Detect which cell encompasses the target text, then output its [X, Y] center coordinate. 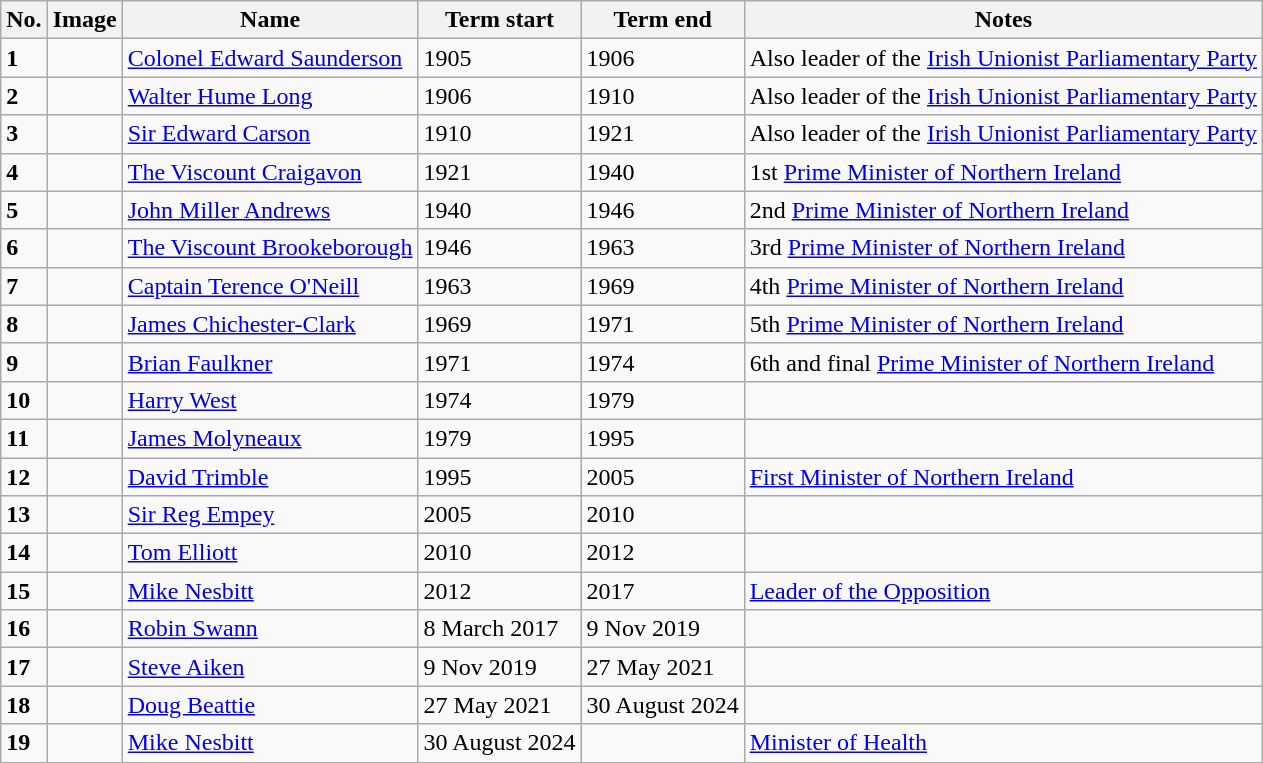
Walter Hume Long [270, 96]
Sir Reg Empey [270, 515]
2017 [662, 591]
2nd Prime Minister of Northern Ireland [1003, 210]
5 [24, 210]
David Trimble [270, 477]
9 [24, 362]
3 [24, 134]
6th and final Prime Minister of Northern Ireland [1003, 362]
Notes [1003, 20]
2 [24, 96]
1st Prime Minister of Northern Ireland [1003, 172]
No. [24, 20]
4 [24, 172]
Sir Edward Carson [270, 134]
16 [24, 629]
Robin Swann [270, 629]
Term end [662, 20]
Harry West [270, 400]
17 [24, 667]
13 [24, 515]
The Viscount Brookeborough [270, 248]
18 [24, 705]
Colonel Edward Saunderson [270, 58]
Captain Terence O'Neill [270, 286]
6 [24, 248]
14 [24, 553]
11 [24, 438]
Brian Faulkner [270, 362]
Name [270, 20]
First Minister of Northern Ireland [1003, 477]
8 [24, 324]
1905 [500, 58]
Steve Aiken [270, 667]
19 [24, 743]
John Miller Andrews [270, 210]
Leader of the Opposition [1003, 591]
3rd Prime Minister of Northern Ireland [1003, 248]
5th Prime Minister of Northern Ireland [1003, 324]
4th Prime Minister of Northern Ireland [1003, 286]
15 [24, 591]
Doug Beattie [270, 705]
Tom Elliott [270, 553]
Term start [500, 20]
8 March 2017 [500, 629]
12 [24, 477]
Image [84, 20]
Minister of Health [1003, 743]
10 [24, 400]
1 [24, 58]
James Chichester-Clark [270, 324]
7 [24, 286]
The Viscount Craigavon [270, 172]
James Molyneaux [270, 438]
